Find where the given text appears and provide that cell's center as (X, Y) coordinate. 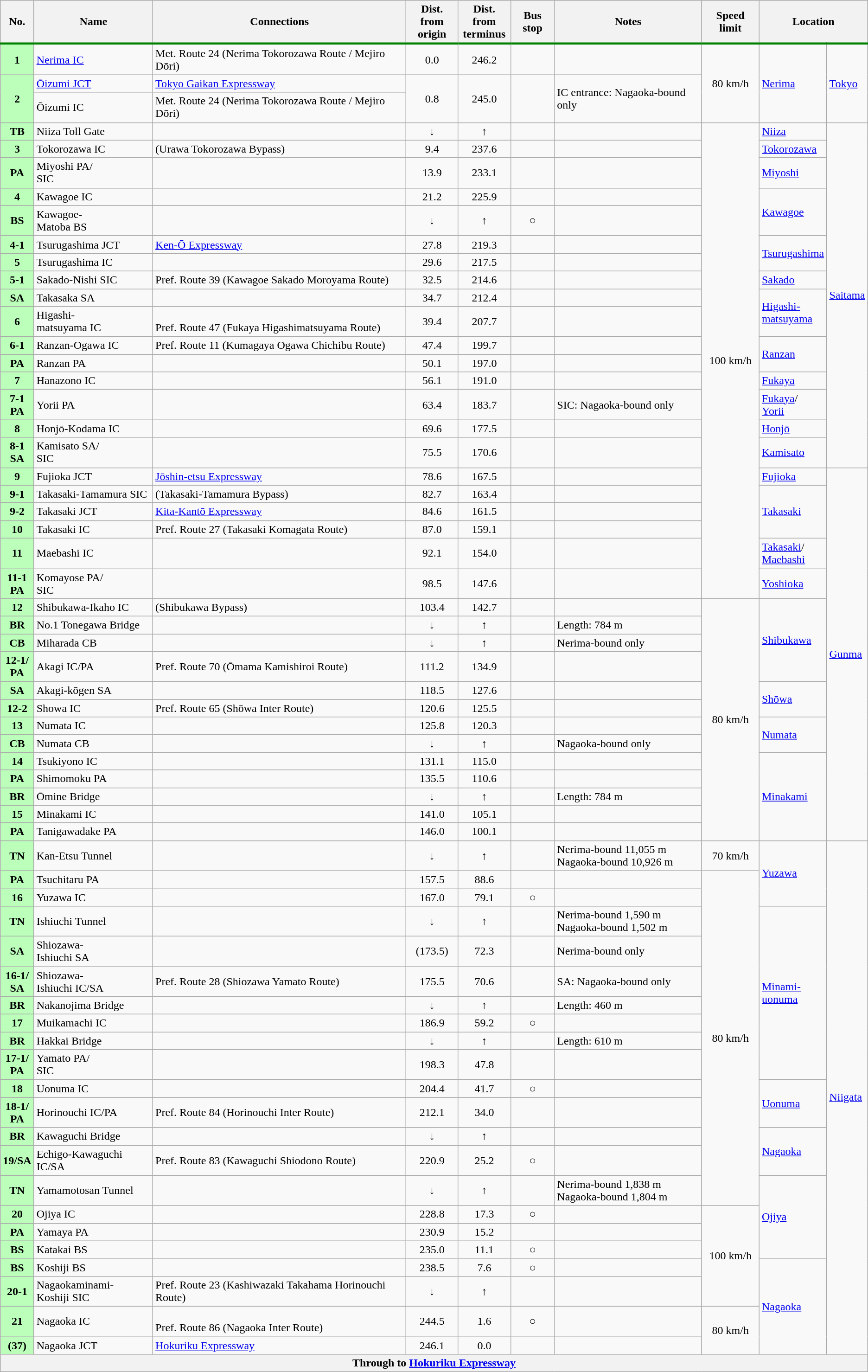
212.4 (485, 297)
9 (17, 476)
32.5 (432, 280)
47.8 (485, 1065)
Pref. Route 11 (Kumagaya Ogawa Chichibu Route) (280, 346)
Ranzan (793, 354)
Shimomoku PA (93, 779)
7.6 (485, 1267)
Jōshin-etsu Expressway (280, 476)
18-1/PA (17, 1112)
(173.5) (432, 951)
Takasaki IC (93, 529)
Yamamotosan Tunnel (93, 1190)
69.6 (432, 429)
161.5 (485, 512)
Dist. fromterminus (485, 22)
170.6 (485, 453)
15 (17, 814)
Kan-Etsu Tunnel (93, 855)
175.5 (432, 981)
Kawagoe (793, 212)
Sakado-Nishi SIC (93, 280)
21 (17, 1321)
Tsurugashima JCT (93, 244)
157.5 (432, 879)
Kawaguchi Bridge (93, 1136)
Bus stop (532, 22)
Yoshioka (793, 583)
87.0 (432, 529)
198.3 (432, 1065)
167.5 (485, 476)
191.0 (485, 381)
11-1PA (17, 583)
Horinouchi IC/PA (93, 1112)
Honjō (793, 429)
Kita-Kantō Expressway (280, 512)
SA: Nagaoka-bound only (628, 981)
18 (17, 1089)
Length: 610 m (628, 1041)
4 (17, 197)
9.4 (432, 149)
Ken-Ō Expressway (280, 244)
(Takasaki-Tamamura Bypass) (280, 494)
11 (17, 553)
Ōmine Bridge (93, 796)
Pref. Route 86 (Nagaoka Inter Route) (280, 1321)
No.1 Tonegawa Bridge (93, 625)
1 (17, 59)
Pref. Route 28 (Shiozawa Yamato Route) (280, 981)
Higashi-matsuyama (793, 313)
39.4 (432, 322)
Akagi-kōgen SA (93, 691)
134.9 (485, 667)
Nakanojima Bridge (93, 1006)
245.0 (485, 98)
237.6 (485, 149)
(37) (17, 1346)
Shibukawa (793, 640)
217.5 (485, 262)
21.2 (432, 197)
197.0 (485, 363)
131.1 (432, 761)
Pref. Route 47 (Fukaya Higashimatsuyama Route) (280, 322)
Tokorozawa (793, 149)
Sakado (793, 280)
47.4 (432, 346)
127.6 (485, 691)
Honjō-Kodama IC (93, 429)
183.7 (485, 404)
Takasaka SA (93, 297)
No. (17, 22)
177.5 (485, 429)
6-1 (17, 346)
34.7 (432, 297)
Fukaya (793, 381)
Length: 460 m (628, 1006)
Hokuriku Expressway (280, 1346)
120.6 (432, 708)
5 (17, 262)
Ojiya IC (93, 1214)
Nerima-bound 1,838 mNagaoka-bound 1,804 m (628, 1190)
Shiozawa-Ishiuchi SA (93, 951)
230.9 (432, 1232)
Tsurugashima IC (93, 262)
Miyoshi (793, 173)
Niigata (847, 1097)
103.4 (432, 607)
Shiozawa-Ishiuchi IC/SA (93, 981)
Takasaki JCT (93, 512)
34.0 (485, 1112)
238.5 (432, 1267)
Tsukiyono IC (93, 761)
Pref. Route 23 (Kashiwazaki Takahama Horinouchi Route) (280, 1291)
Ōizumi IC (93, 108)
Nerima-bound 11,055 mNagaoka-bound 10,926 m (628, 855)
Echigo-Kawaguchi IC/SA (93, 1160)
9-2 (17, 512)
Tokorozawa IC (93, 149)
225.9 (485, 197)
Yuzawa (793, 873)
78.6 (432, 476)
Hakkai Bridge (93, 1041)
75.5 (432, 453)
7-1PA (17, 404)
125.5 (485, 708)
167.0 (432, 897)
Nerima-bound 1,590 mNagaoka-bound 1,502 m (628, 921)
Notes (628, 22)
Muikamachi IC (93, 1023)
29.6 (432, 262)
17.3 (485, 1214)
214.6 (485, 280)
(Shibukawa Bypass) (280, 607)
17 (17, 1023)
1.6 (485, 1321)
Pref. Route 65 (Shōwa Inter Route) (280, 708)
146.0 (432, 832)
8-1SA (17, 453)
70 km/h (730, 855)
Takasaki-Tamamura SIC (93, 494)
Numata IC (93, 726)
13.9 (432, 173)
72.3 (485, 951)
233.1 (485, 173)
Kawagoe-Matoba BS (93, 221)
70.6 (485, 981)
3 (17, 149)
235.0 (432, 1250)
120.3 (485, 726)
219.3 (485, 244)
8 (17, 429)
82.7 (432, 494)
79.1 (485, 897)
63.4 (432, 404)
Tokyo (847, 83)
Ranzan-Ogawa IC (93, 346)
7 (17, 381)
147.6 (485, 583)
Ranzan PA (93, 363)
98.5 (432, 583)
12-2 (17, 708)
Koshiji BS (93, 1267)
204.4 (432, 1089)
IC entrance: Nagaoka-bound only (628, 98)
163.4 (485, 494)
59.2 (485, 1023)
14 (17, 761)
159.1 (485, 529)
Name (93, 22)
Fujioka (793, 476)
20-1 (17, 1291)
Niiza (793, 131)
17-1/PA (17, 1065)
2 (17, 98)
118.5 (432, 691)
Kamisato SA/SIC (93, 453)
105.1 (485, 814)
246.1 (432, 1346)
Speed limit (730, 22)
100.1 (485, 832)
Pref. Route 84 (Horinouchi Inter Route) (280, 1112)
Niiza Toll Gate (93, 131)
5-1 (17, 280)
199.7 (485, 346)
Pref. Route 83 (Kawaguchi Shiodono Route) (280, 1160)
Pref. Route 70 (Ōmama Kamishiroi Route) (280, 667)
Tsurugashima (793, 253)
Miharada CB (93, 642)
Hanazono IC (93, 381)
Nagaoka IC (93, 1321)
Nerima (793, 83)
50.1 (432, 363)
186.9 (432, 1023)
Saitama (847, 295)
Maebashi IC (93, 553)
Takasaki/Maebashi (793, 553)
Kawagoe IC (93, 197)
Uonuma IC (93, 1089)
228.8 (432, 1214)
11.1 (485, 1250)
154.0 (485, 553)
Pref. Route 27 (Takasaki Komagata Route) (280, 529)
212.1 (432, 1112)
0.8 (432, 98)
135.5 (432, 779)
16 (17, 897)
Uonuma (793, 1104)
110.6 (485, 779)
Dist. fromorigin (432, 22)
SIC: Nagaoka-bound only (628, 404)
16-1/SA (17, 981)
9-1 (17, 494)
Connections (280, 22)
56.1 (432, 381)
246.2 (485, 59)
Pref. Route 39 (Kawagoe Sakado Moroyama Route) (280, 280)
111.2 (432, 667)
Yamato PA/SIC (93, 1065)
Location (813, 22)
19/SA (17, 1160)
Numata (793, 735)
Nagaoka-bound only (628, 744)
Ojiya (793, 1217)
Shōwa (793, 699)
Takasaki (793, 512)
Komayose PA/SIC (93, 583)
Gunma (847, 654)
Minakami IC (93, 814)
Fukaya/Yorii (793, 404)
88.6 (485, 879)
13 (17, 726)
TB (17, 131)
Kamisato (793, 453)
12-1/PA (17, 667)
Minami-uonuma (793, 993)
Fujioka JCT (93, 476)
15.2 (485, 1232)
Tokyo Gaikan Expressway (280, 83)
Tsuchitaru PA (93, 879)
207.7 (485, 322)
142.7 (485, 607)
Katakai BS (93, 1250)
4-1 (17, 244)
92.1 (432, 553)
Shibukawa-Ikaho IC (93, 607)
Akagi IC/PA (93, 667)
Higashi-matsuyama IC (93, 322)
6 (17, 322)
Showa IC (93, 708)
Nagaoka JCT (93, 1346)
20 (17, 1214)
10 (17, 529)
Tanigawadake PA (93, 832)
Yamaya PA (93, 1232)
27.8 (432, 244)
Nerima IC (93, 59)
Minakami (793, 796)
Ishiuchi Tunnel (93, 921)
Yuzawa IC (93, 897)
Through to Hokuriku Expressway (434, 1363)
141.0 (432, 814)
Ōizumi JCT (93, 83)
Nagaokaminami-Koshiji SIC (93, 1291)
12 (17, 607)
220.9 (432, 1160)
25.2 (485, 1160)
244.5 (432, 1321)
125.8 (432, 726)
Miyoshi PA/SIC (93, 173)
115.0 (485, 761)
84.6 (432, 512)
41.7 (485, 1089)
Yorii PA (93, 404)
Numata CB (93, 744)
(Urawa Tokorozawa Bypass) (280, 149)
